From the cell containing the given text, extract its center point as [x, y] coordinate. 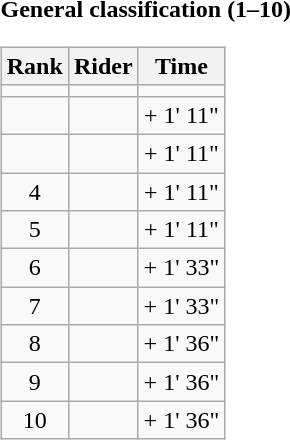
10 [34, 420]
8 [34, 344]
7 [34, 306]
4 [34, 191]
Rank [34, 66]
5 [34, 230]
Rider [103, 66]
6 [34, 268]
Time [182, 66]
9 [34, 382]
